Output the [x, y] coordinate of the center of the cell containing the given text.  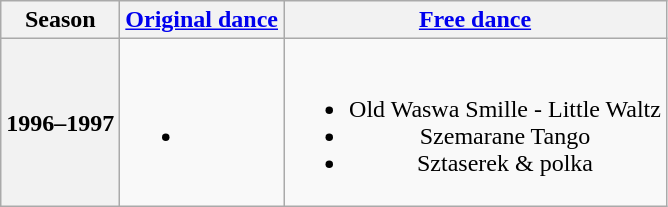
Original dance [202, 20]
Free dance [476, 20]
1996–1997 [60, 122]
Old Waswa Smille - Little Waltz Szemarane Tango Sztaserek & polka [476, 122]
Season [60, 20]
